Extract the (x, y) coordinate from the center of the cell holding the provided text.  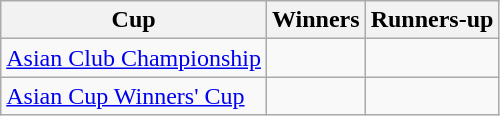
Winners (316, 20)
Runners-up (432, 20)
Cup (134, 20)
Asian Cup Winners' Cup (134, 96)
Asian Club Championship (134, 58)
